Capture the cell that displays the provided text and extract its (X, Y) central coordinate. 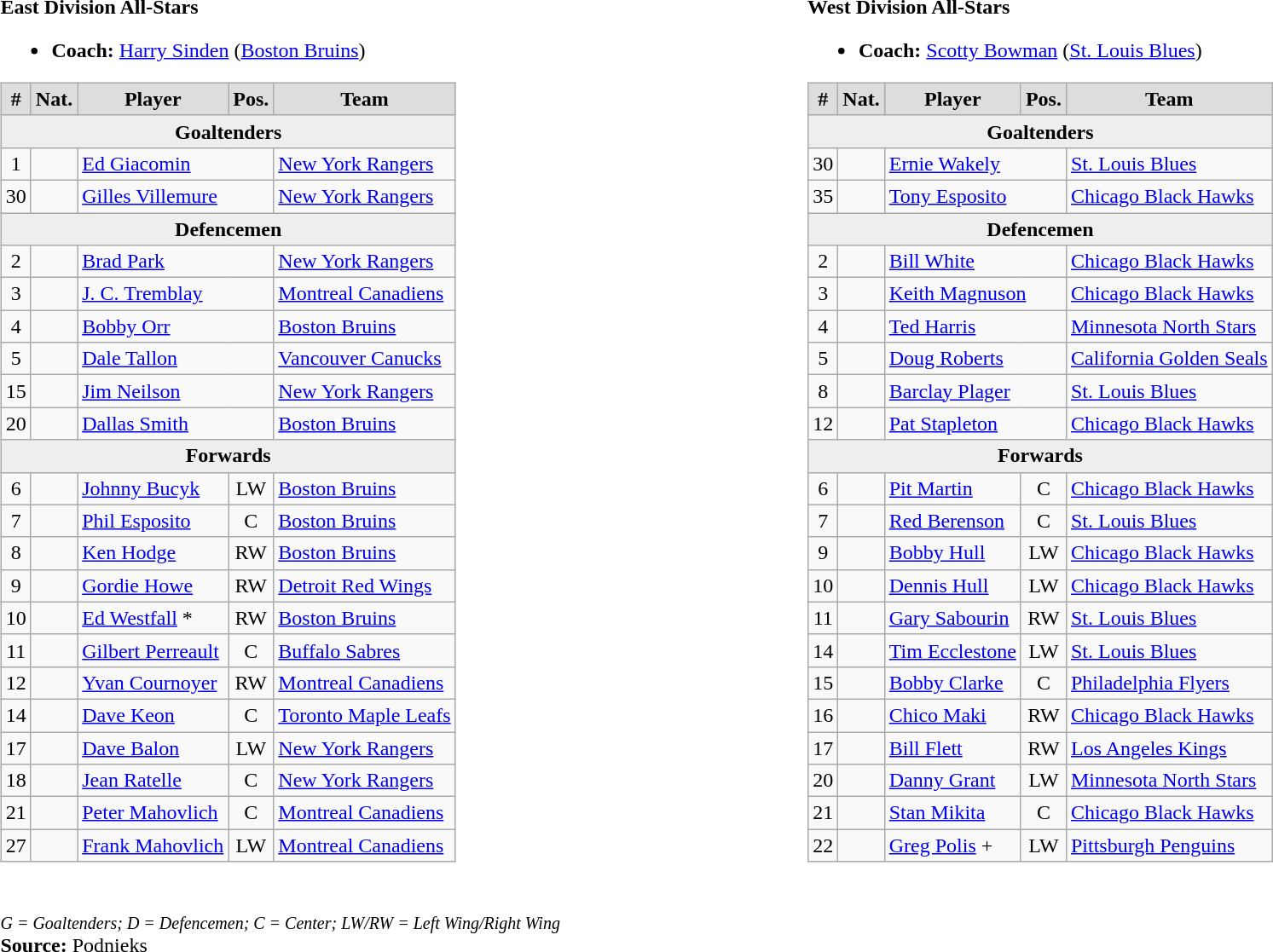
Dennis Hull (952, 586)
Dale Tallon (176, 359)
Pat Stapleton (975, 424)
Ed Westfall * (153, 618)
Jim Neilson (176, 391)
Gilles Villemure (176, 196)
1 (15, 164)
Philadelphia Flyers (1169, 683)
Ted Harris (975, 326)
Bobby Hull (952, 553)
Toronto Maple Leafs (365, 715)
35 (824, 196)
Ed Giacomin (176, 164)
J. C. Tremblay (176, 294)
Greg Polis + (952, 845)
27 (15, 845)
Chico Maki (952, 715)
Gilbert Perreault (153, 650)
Brad Park (176, 262)
Gordie Howe (153, 586)
Pittsburgh Penguins (1169, 845)
18 (15, 781)
Tony Esposito (975, 196)
Doug Roberts (975, 359)
Bobby Clarke (952, 683)
Stan Mikita (952, 813)
Detroit Red Wings (365, 586)
Los Angeles Kings (1169, 747)
Yvan Cournoyer (153, 683)
Peter Mahovlich (153, 813)
Buffalo Sabres (365, 650)
Bill Flett (952, 747)
22 (824, 845)
Bobby Orr (176, 326)
Barclay Plager (975, 391)
Jean Ratelle (153, 781)
Danny Grant (952, 781)
Pit Martin (952, 488)
California Golden Seals (1169, 359)
16 (824, 715)
Dallas Smith (176, 424)
Keith Magnuson (975, 294)
Frank Mahovlich (153, 845)
Dave Keon (153, 715)
Dave Balon (153, 747)
Gary Sabourin (952, 618)
Tim Ecclestone (952, 650)
Red Berenson (952, 521)
Johnny Bucyk (153, 488)
Phil Esposito (153, 521)
Bill White (975, 262)
Ernie Wakely (975, 164)
Vancouver Canucks (365, 359)
Ken Hodge (153, 553)
